From the cell containing the given text, extract its center point as (x, y) coordinate. 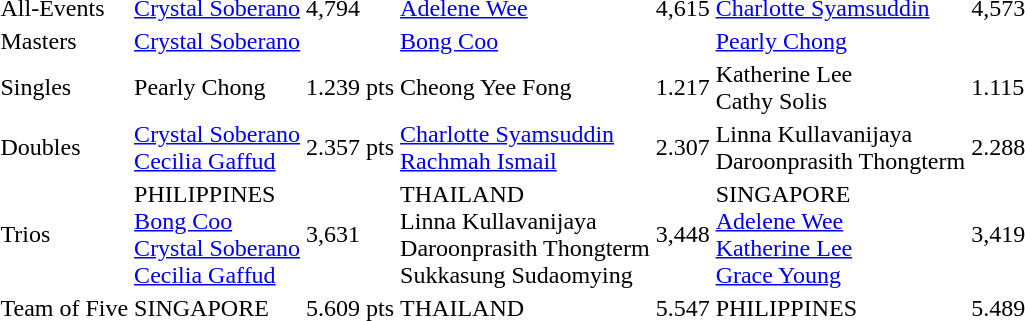
3,448 (682, 234)
1.239 pts (350, 88)
Crystal Soberano (218, 41)
Bong Coo (526, 41)
THAILAND Linna KullavanijayaDaroonprasith ThongtermSukkasung Sudaomying (526, 234)
Linna Kullavanijaya Daroonprasith Thongterm (840, 148)
Katherine Lee Cathy Solis (840, 88)
Crystal Soberano Cecilia Gaffud (218, 148)
Cheong Yee Fong (526, 88)
2.357 pts (350, 148)
2.307 (682, 148)
3,631 (350, 234)
SINGAPORE Adelene WeeKatherine LeeGrace Young (840, 234)
PHILIPPINES Bong CooCrystal SoberanoCecilia Gaffud (218, 234)
1.217 (682, 88)
Charlotte Syamsuddin Rachmah Ismail (526, 148)
